Detect which cell encompasses the target text, then output its (X, Y) center coordinate. 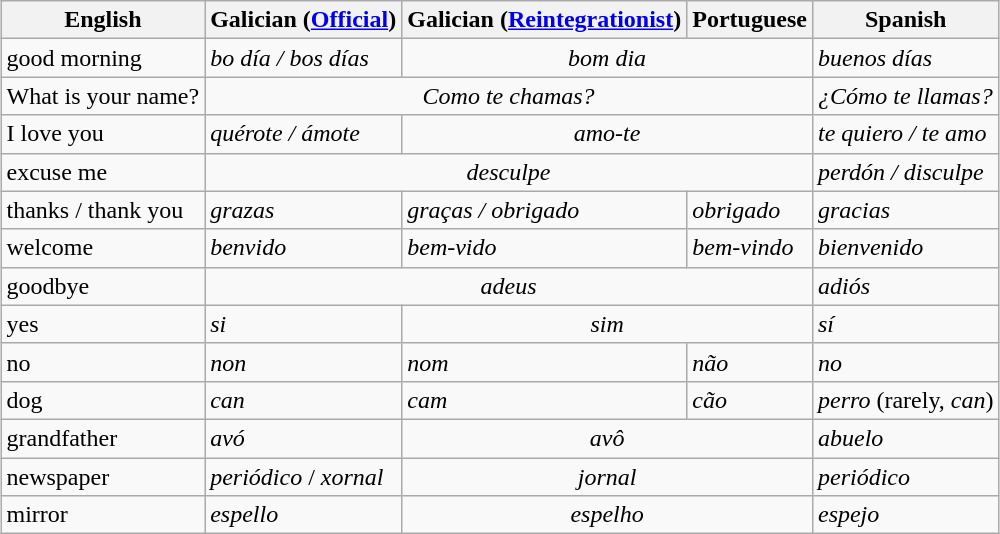
welcome (103, 248)
bom dia (608, 58)
cão (750, 400)
perdón / disculpe (906, 172)
newspaper (103, 477)
yes (103, 324)
benvido (304, 248)
non (304, 362)
quérote / ámote (304, 134)
excuse me (103, 172)
Spanish (906, 20)
bienvenido (906, 248)
adiós (906, 286)
Galician (Reintegrationist) (544, 20)
cam (544, 400)
não (750, 362)
What is your name? (103, 96)
espello (304, 515)
goodbye (103, 286)
perro (rarely, can) (906, 400)
I love you (103, 134)
¿Cómo te llamas? (906, 96)
abuelo (906, 438)
grazas (304, 210)
bem-vindo (750, 248)
grandfather (103, 438)
te quiero / te amo (906, 134)
Galician (Official) (304, 20)
dog (103, 400)
avô (608, 438)
mirror (103, 515)
good morning (103, 58)
sí (906, 324)
periódico (906, 477)
desculpe (509, 172)
obrigado (750, 210)
gracias (906, 210)
thanks / thank you (103, 210)
jornal (608, 477)
nom (544, 362)
periódico / xornal (304, 477)
si (304, 324)
buenos días (906, 58)
Portuguese (750, 20)
espelho (608, 515)
sim (608, 324)
amo-te (608, 134)
avó (304, 438)
bo día / bos días (304, 58)
bem-vido (544, 248)
adeus (509, 286)
English (103, 20)
graças / obrigado (544, 210)
espejo (906, 515)
Como te chamas? (509, 96)
can (304, 400)
